From the cell containing the given text, extract its center point as (X, Y) coordinate. 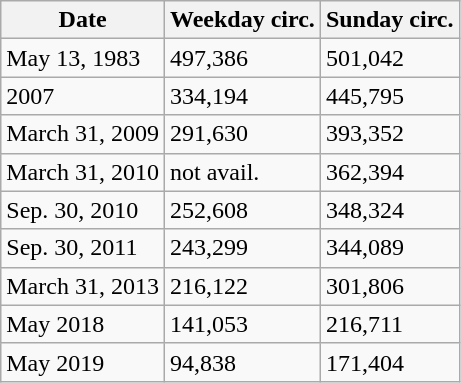
Sep. 30, 2010 (83, 210)
May 13, 1983 (83, 58)
497,386 (242, 58)
362,394 (390, 172)
141,053 (242, 324)
334,194 (242, 96)
445,795 (390, 96)
Date (83, 20)
not avail. (242, 172)
May 2019 (83, 362)
March 31, 2009 (83, 134)
May 2018 (83, 324)
March 31, 2013 (83, 286)
501,042 (390, 58)
348,324 (390, 210)
344,089 (390, 248)
Weekday circ. (242, 20)
Sunday circ. (390, 20)
2007 (83, 96)
243,299 (242, 248)
216,122 (242, 286)
Sep. 30, 2011 (83, 248)
171,404 (390, 362)
301,806 (390, 286)
March 31, 2010 (83, 172)
216,711 (390, 324)
252,608 (242, 210)
291,630 (242, 134)
94,838 (242, 362)
393,352 (390, 134)
